Pinpoint the cell where the given text exists, returning its [X, Y] midpoint coordinate. 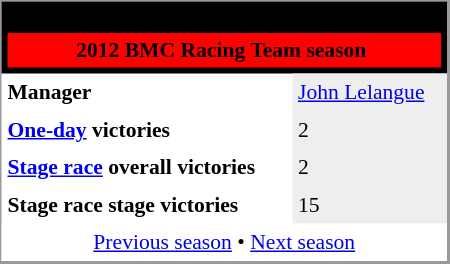
Stage race stage victories [147, 205]
Stage race overall victories [147, 167]
One-day victories [147, 130]
Previous season • Next season [225, 243]
15 [370, 205]
Manager [147, 93]
John Lelangue [370, 93]
